Provide the (X, Y) coordinate of the cell's center where the given text is located.  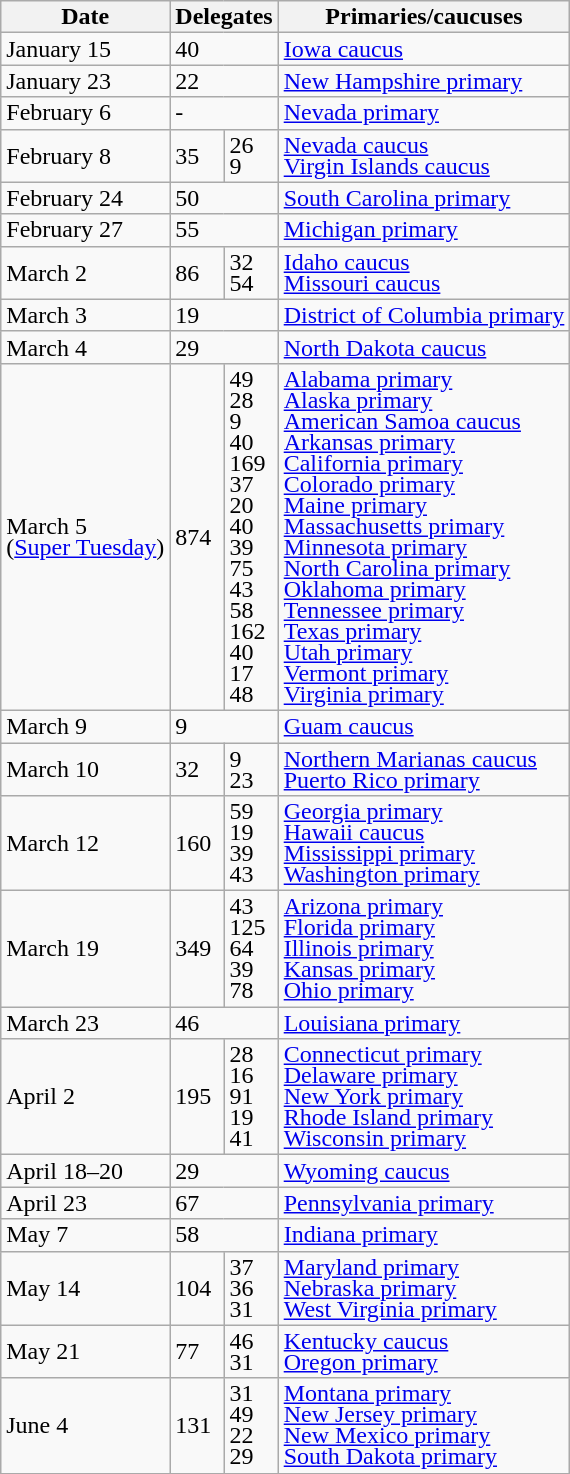
March 12 (86, 844)
Northern Marianas caucusPuerto Rico primary (424, 768)
March 3 (86, 315)
- (224, 113)
269 (251, 156)
Guam caucus (424, 726)
March 9 (86, 726)
New Hampshire primary (424, 81)
January 15 (86, 49)
Nevada primary (424, 113)
86 (197, 272)
3254 (251, 272)
492894016937204039754358162401748 (251, 536)
Delegates (224, 17)
Georgia primaryHawaii caucusMississippi primaryWashington primary (424, 844)
Primaries/caucuses (424, 17)
Kentucky caucusOregon primary (424, 1352)
349 (197, 949)
131 (197, 1426)
59193943 (251, 844)
District of Columbia primary (424, 315)
February 6 (86, 113)
35 (197, 156)
46 (224, 1023)
Michigan primary (424, 230)
32 (197, 768)
Connecticut primaryDelaware primaryNew York primaryRhode Island primaryWisconsin primary (424, 1097)
April 18–20 (86, 1171)
May 21 (86, 1352)
March 4 (86, 347)
South Carolina primary (424, 198)
February 8 (86, 156)
923 (251, 768)
Nevada caucusVirgin Islands caucus (424, 156)
9 (224, 726)
874 (197, 536)
22 (224, 81)
April 23 (86, 1203)
Maryland primaryNebraska primaryWest Virginia primary (424, 1288)
Arizona primaryFlorida primaryIllinois primaryKansas primaryOhio primary (424, 949)
373631 (251, 1288)
43125643978 (251, 949)
77 (197, 1352)
104 (197, 1288)
Pennsylvania primary (424, 1203)
Montana primaryNew Jersey primaryNew Mexico primarySouth Dakota primary (424, 1426)
March 5(Super Tuesday) (86, 536)
June 4 (86, 1426)
Iowa caucus (424, 49)
February 24 (86, 198)
March 2 (86, 272)
160 (197, 844)
4631 (251, 1352)
2816911941 (251, 1097)
January 23 (86, 81)
North Dakota caucus (424, 347)
March 19 (86, 949)
40 (224, 49)
May 7 (86, 1235)
April 2 (86, 1097)
Indiana primary (424, 1235)
19 (224, 315)
May 14 (86, 1288)
58 (224, 1235)
Idaho caucusMissouri caucus (424, 272)
February 27 (86, 230)
March 23 (86, 1023)
Wyoming caucus (424, 1171)
50 (224, 198)
March 10 (86, 768)
Louisiana primary (424, 1023)
Date (86, 17)
195 (197, 1097)
31492229 (251, 1426)
55 (224, 230)
67 (224, 1203)
